Search for the cell housing the specified text and yield its [X, Y] center coordinate. 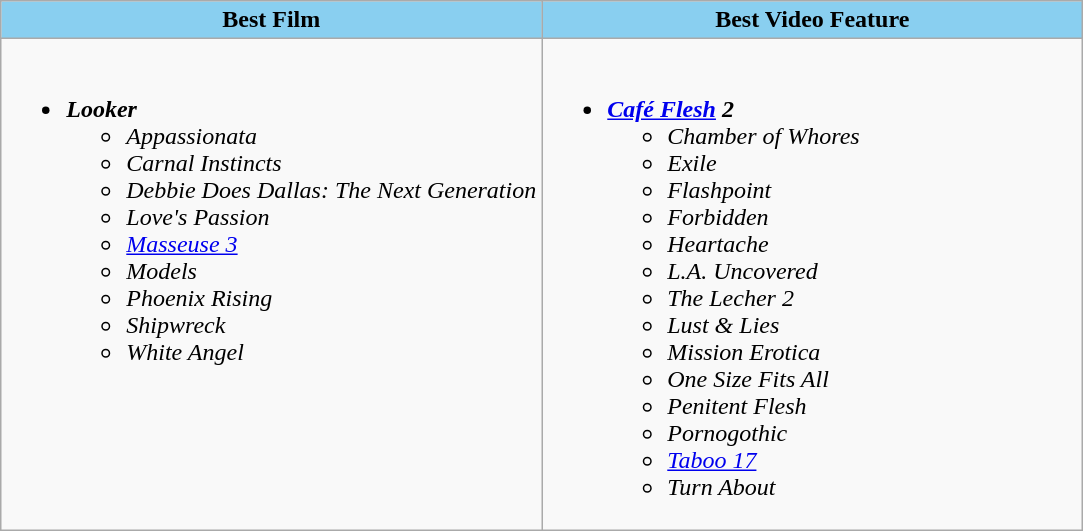
LookerAppassionataCarnal InstinctsDebbie Does Dallas: The Next GenerationLove's PassionMasseuse 3ModelsPhoenix RisingShipwreckWhite Angel [272, 284]
Best Video Feature [812, 20]
Best Film [272, 20]
